Output the [x, y] coordinate of the center of the cell containing the given text.  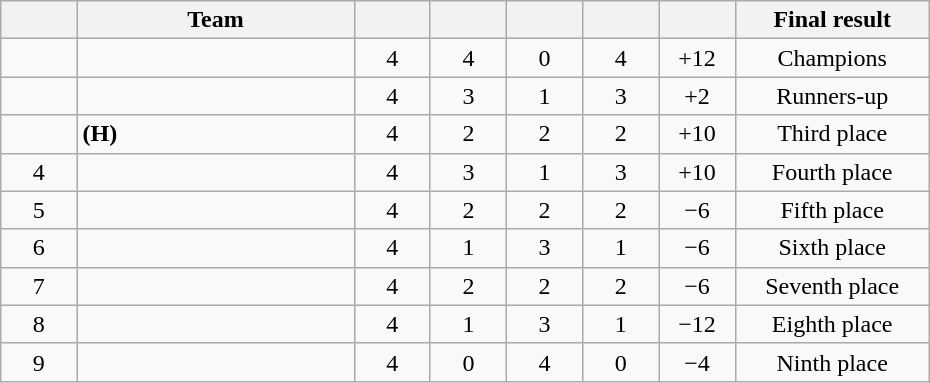
+12 [697, 58]
−4 [697, 362]
Fifth place [832, 210]
(H) [216, 134]
−12 [697, 324]
Sixth place [832, 248]
Seventh place [832, 286]
+2 [697, 96]
Third place [832, 134]
Champions [832, 58]
7 [39, 286]
8 [39, 324]
Eighth place [832, 324]
Ninth place [832, 362]
Fourth place [832, 172]
Team [216, 20]
6 [39, 248]
5 [39, 210]
Final result [832, 20]
9 [39, 362]
Runners-up [832, 96]
